Provide the (X, Y) coordinate of the cell's center where the given text is located.  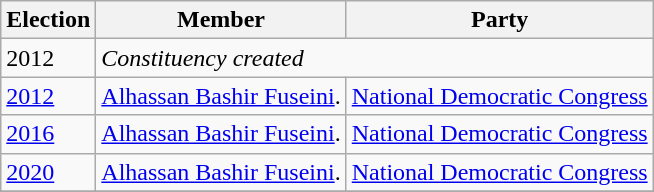
Election (48, 20)
2016 (48, 134)
Member (221, 20)
Constituency created (374, 58)
Party (500, 20)
2020 (48, 172)
